Extract the [x, y] coordinate from the center of the cell holding the provided text.  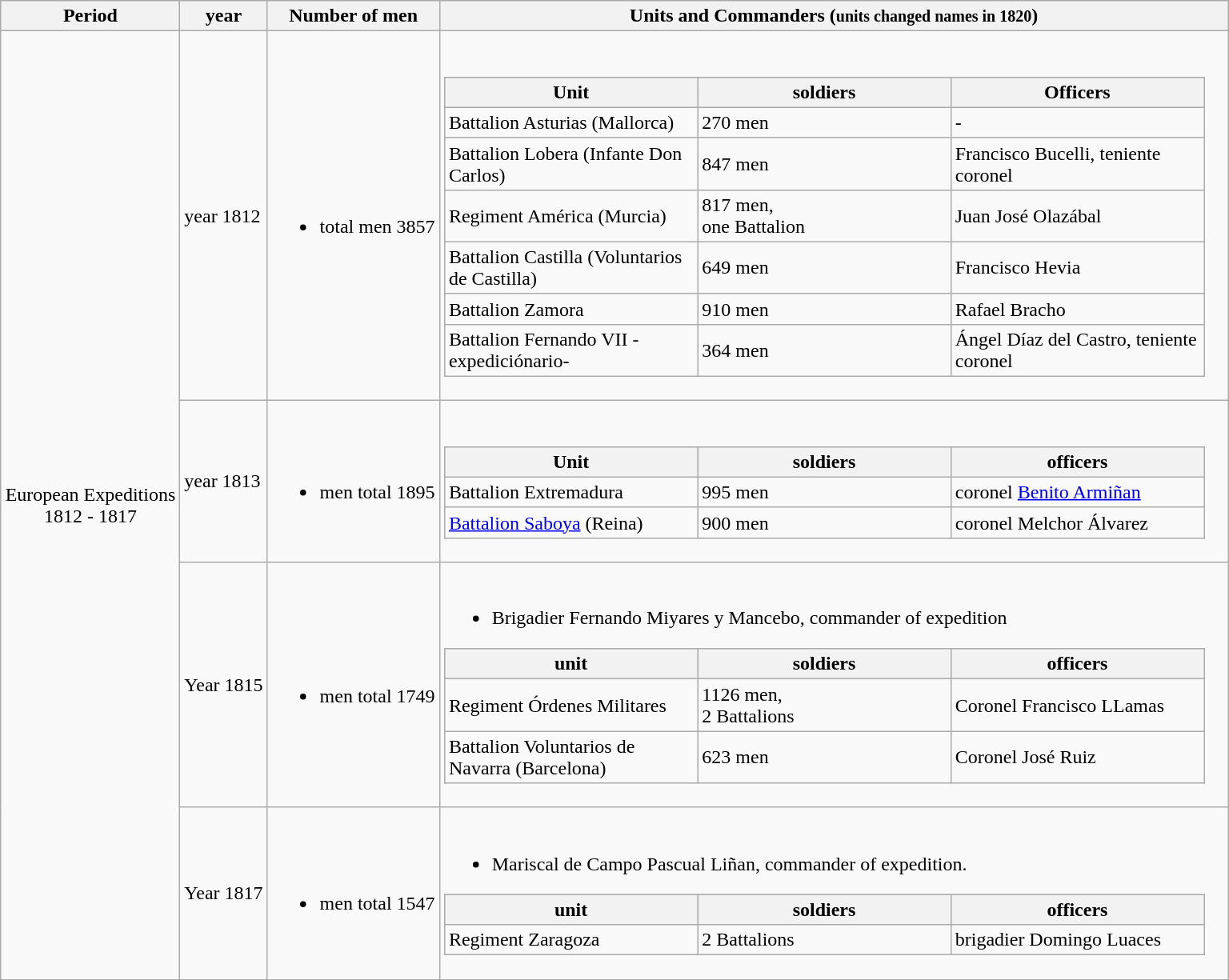
Year 1815 [224, 685]
Year 1817 [224, 893]
Battalion Zamora [570, 309]
men total 1895 [354, 482]
year 1813 [224, 482]
Period [90, 16]
270 men [824, 122]
1126 men,2 Battalions [824, 706]
men total 1547 [354, 893]
900 men [824, 522]
Battalion Asturias (Mallorca) [570, 122]
Battalion Voluntarios de Navarra (Barcelona) [570, 757]
2 Battalions [824, 940]
Battalion Saboya (Reina) [570, 522]
men total 1749 [354, 685]
coronel Benito Armiñan [1077, 492]
817 men, one Battalion [824, 216]
Battalion Extremadura [570, 492]
Coronel José Ruiz [1077, 757]
coronel Melchor Álvarez [1077, 522]
847 men [824, 163]
Rafael Bracho [1077, 309]
Regiment Zaragoza [570, 940]
Juan José Olazábal [1077, 216]
brigadier Domingo Luaces [1077, 940]
Regiment Órdenes Militares [570, 706]
995 men [824, 492]
year 1812 [224, 216]
Unit soldiers officers Battalion Extremadura 995 men coronel Benito Armiñan Battalion Saboya (Reina) 900 men coronel Melchor Álvarez [834, 482]
year [224, 16]
total men 3857 [354, 216]
Battalion Lobera (Infante Don Carlos) [570, 163]
- [1077, 122]
Francisco Hevia [1077, 267]
Mariscal de Campo Pascual Liñan, commander of expedition. unit soldiers officers Regiment Zaragoza 2 Battalions brigadier Domingo Luaces [834, 893]
Battalion Fernando VII -expediciónario- [570, 350]
Officers [1077, 92]
Battalion Castilla (Voluntarios de Castilla) [570, 267]
910 men [824, 309]
364 men [824, 350]
649 men [824, 267]
European Expeditions 1812 - 1817 [90, 506]
Number of men [354, 16]
Ángel Díaz del Castro, teniente coronel [1077, 350]
Regiment América (Murcia) [570, 216]
623 men [824, 757]
Units and Commanders (units changed names in 1820) [834, 16]
Coronel Francisco LLamas [1077, 706]
Francisco Bucelli, teniente coronel [1077, 163]
